From the cell containing the given text, extract its center point as (x, y) coordinate. 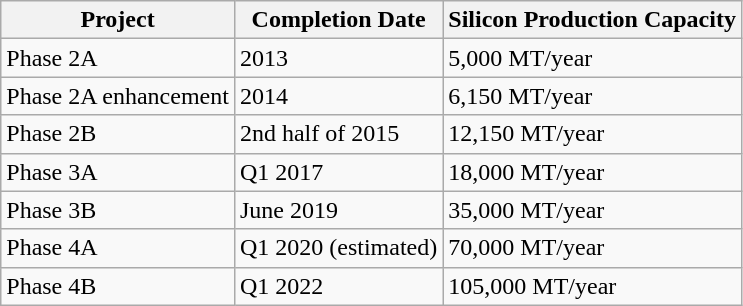
18,000 MT/year (592, 172)
Phase 3B (118, 210)
Q1 2020 (estimated) (338, 248)
2014 (338, 96)
35,000 MT/year (592, 210)
Completion Date (338, 20)
2nd half of 2015 (338, 134)
6,150 MT/year (592, 96)
2013 (338, 58)
Phase 4A (118, 248)
Phase 2A enhancement (118, 96)
Silicon Production Capacity (592, 20)
Phase 2A (118, 58)
Phase 3A (118, 172)
70,000 MT/year (592, 248)
Phase 4B (118, 286)
Q1 2017 (338, 172)
June 2019 (338, 210)
Phase 2B (118, 134)
5,000 MT/year (592, 58)
Project (118, 20)
Q1 2022 (338, 286)
12,150 MT/year (592, 134)
105,000 MT/year (592, 286)
